Output the (x, y) coordinate of the center of the cell containing the given text.  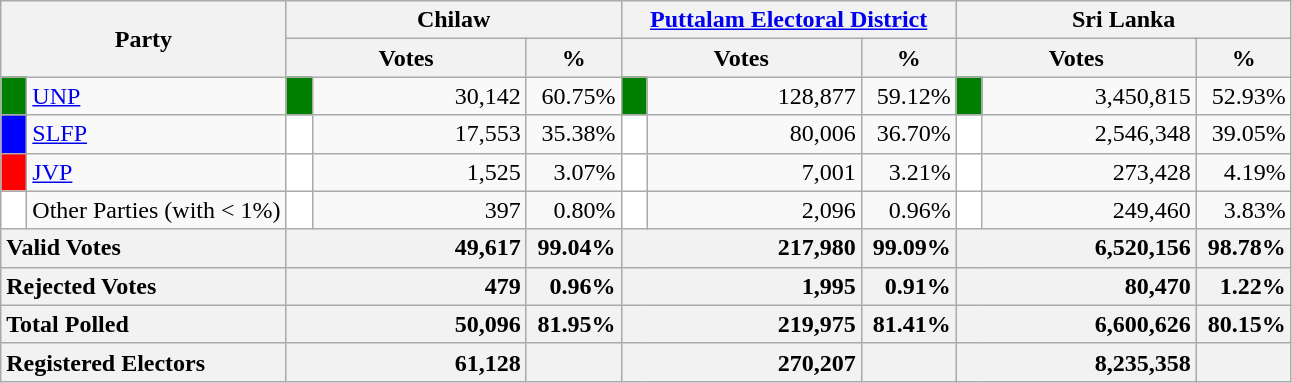
81.41% (908, 324)
99.04% (574, 248)
7,001 (754, 172)
39.05% (1244, 134)
2,096 (754, 210)
1,525 (419, 172)
UNP (156, 96)
80,006 (754, 134)
17,553 (419, 134)
99.09% (908, 248)
128,877 (754, 96)
270,207 (741, 362)
3.21% (908, 172)
3.07% (574, 172)
JVP (156, 172)
4.19% (1244, 172)
30,142 (419, 96)
273,428 (1089, 172)
98.78% (1244, 248)
49,617 (406, 248)
479 (406, 286)
50,096 (406, 324)
6,600,626 (1076, 324)
Party (144, 39)
80.15% (1244, 324)
6,520,156 (1076, 248)
80,470 (1076, 286)
Chilaw (454, 20)
Puttalam Electoral District (788, 20)
0.91% (908, 286)
3,450,815 (1089, 96)
61,128 (406, 362)
60.75% (574, 96)
35.38% (574, 134)
Sri Lanka (1124, 20)
2,546,348 (1089, 134)
Total Polled (144, 324)
SLFP (156, 134)
81.95% (574, 324)
249,460 (1089, 210)
Registered Electors (144, 362)
52.93% (1244, 96)
217,980 (741, 248)
3.83% (1244, 210)
Valid Votes (144, 248)
36.70% (908, 134)
8,235,358 (1076, 362)
Other Parties (with < 1%) (156, 210)
397 (419, 210)
219,975 (741, 324)
0.80% (574, 210)
Rejected Votes (144, 286)
59.12% (908, 96)
1,995 (741, 286)
1.22% (1244, 286)
